Determine the [X, Y] coordinate at the center of the cell enclosing the given text.  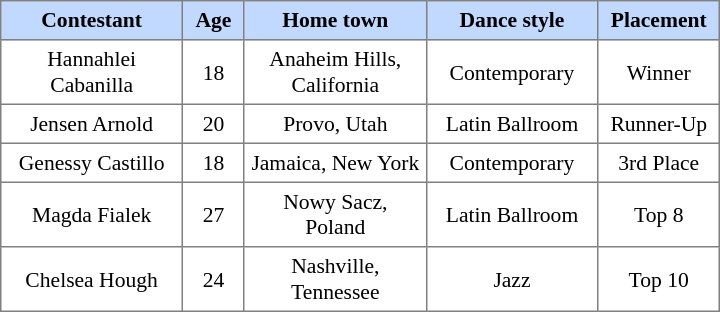
27 [213, 214]
Provo, Utah [335, 124]
Top 10 [659, 279]
Chelsea Hough [92, 279]
20 [213, 124]
Top 8 [659, 214]
Hannahlei Cabanilla [92, 72]
Home town [335, 20]
Dance style [512, 20]
Nowy Sacz, Poland [335, 214]
Contestant [92, 20]
Magda Fialek [92, 214]
Winner [659, 72]
Jensen Arnold [92, 124]
Jazz [512, 279]
Runner-Up [659, 124]
Genessy Castillo [92, 162]
Jamaica, New York [335, 162]
3rd Place [659, 162]
Anaheim Hills, California [335, 72]
Nashville, Tennessee [335, 279]
Placement [659, 20]
Age [213, 20]
24 [213, 279]
